Capture the cell that displays the provided text and extract its [x, y] central coordinate. 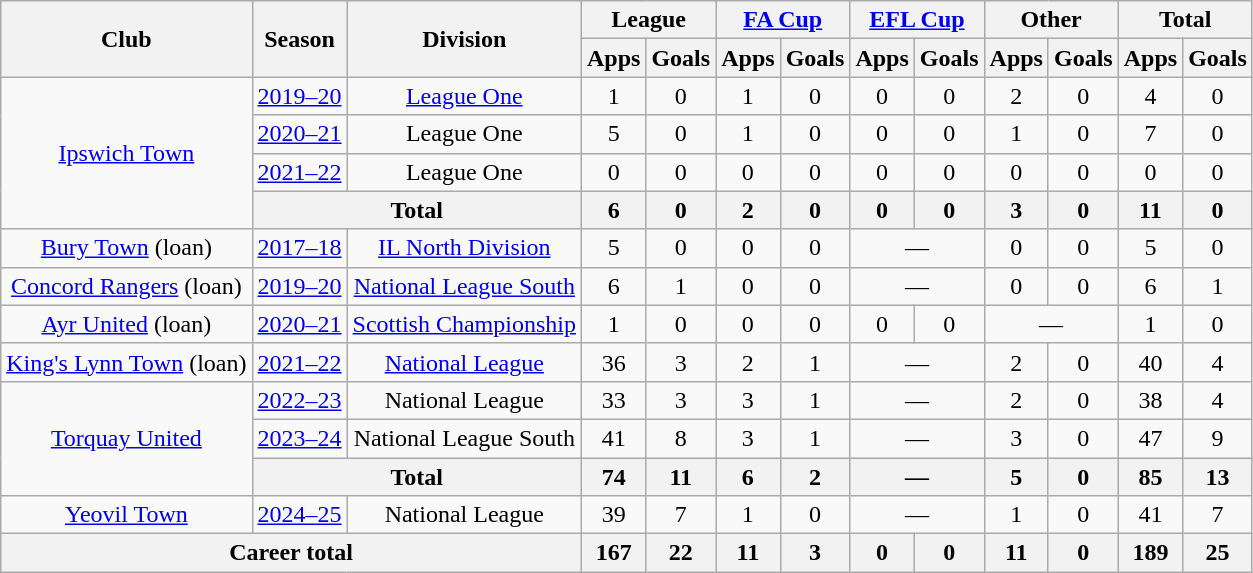
Scottish Championship [464, 324]
Other [1051, 20]
9 [1218, 438]
40 [1150, 362]
Bury Town (loan) [126, 248]
2022–23 [300, 400]
King's Lynn Town (loan) [126, 362]
Season [300, 39]
36 [613, 362]
Concord Rangers (loan) [126, 286]
189 [1150, 553]
13 [1218, 477]
Club [126, 39]
2024–25 [300, 515]
Ayr United (loan) [126, 324]
Career total [292, 553]
Division [464, 39]
EFL Cup [917, 20]
33 [613, 400]
8 [681, 438]
League [648, 20]
167 [613, 553]
47 [1150, 438]
39 [613, 515]
74 [613, 477]
85 [1150, 477]
Torquay United [126, 438]
2017–18 [300, 248]
Ipswich Town [126, 153]
IL North Division [464, 248]
25 [1218, 553]
38 [1150, 400]
2023–24 [300, 438]
22 [681, 553]
Yeovil Town [126, 515]
FA Cup [783, 20]
